Provide the [x, y] coordinate of the cell's center where the given text is located.  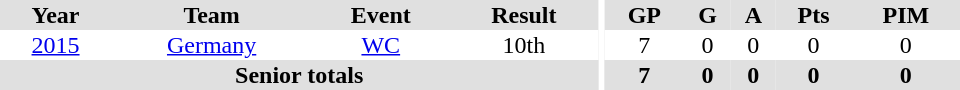
Team [212, 15]
2015 [56, 45]
GP [644, 15]
10th [524, 45]
Germany [212, 45]
Event [380, 15]
G [708, 15]
WC [380, 45]
Pts [813, 15]
A [753, 15]
Senior totals [299, 75]
Result [524, 15]
Year [56, 15]
PIM [906, 15]
